Identify which cell holds the provided text, then report its [x, y] central coordinate. 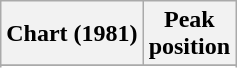
Peakposition [189, 34]
Chart (1981) [72, 34]
